Scan for the cell matching the given text and deliver its (X, Y) coordinate at center. 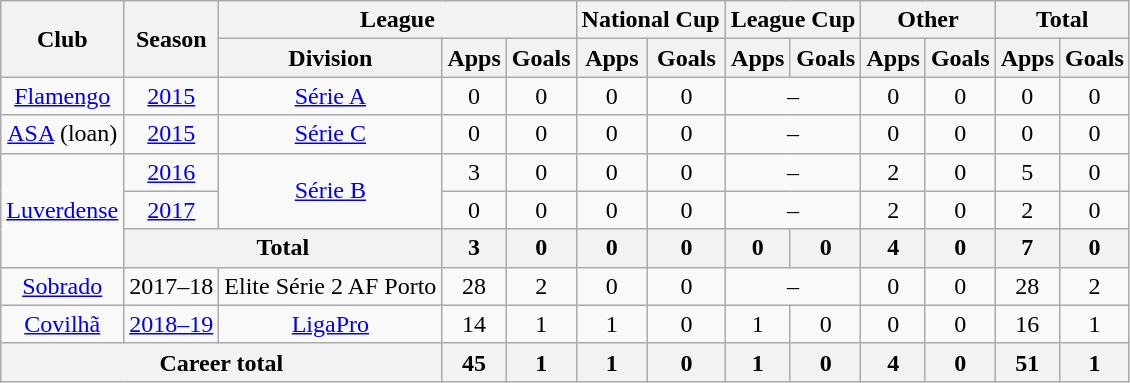
Covilhã (62, 324)
51 (1027, 362)
LigaPro (330, 324)
Luverdense (62, 210)
Sobrado (62, 286)
Série A (330, 96)
2016 (172, 172)
2017–18 (172, 286)
7 (1027, 248)
14 (474, 324)
16 (1027, 324)
Flamengo (62, 96)
League Cup (793, 20)
National Cup (650, 20)
Division (330, 58)
Série B (330, 191)
League (398, 20)
ASA (loan) (62, 134)
Season (172, 39)
Other (928, 20)
Série C (330, 134)
2018–19 (172, 324)
Elite Série 2 AF Porto (330, 286)
Career total (222, 362)
45 (474, 362)
Club (62, 39)
2017 (172, 210)
5 (1027, 172)
